Scan for the cell matching the given text and deliver its [x, y] coordinate at center. 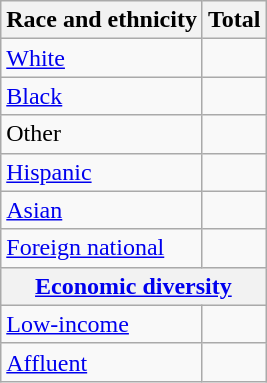
Other [102, 134]
Affluent [102, 362]
Low-income [102, 324]
Foreign national [102, 248]
Race and ethnicity [102, 20]
Economic diversity [134, 286]
Total [234, 20]
Black [102, 96]
Hispanic [102, 172]
White [102, 58]
Asian [102, 210]
